Extract the [x, y] coordinate from the center of the cell holding the provided text.  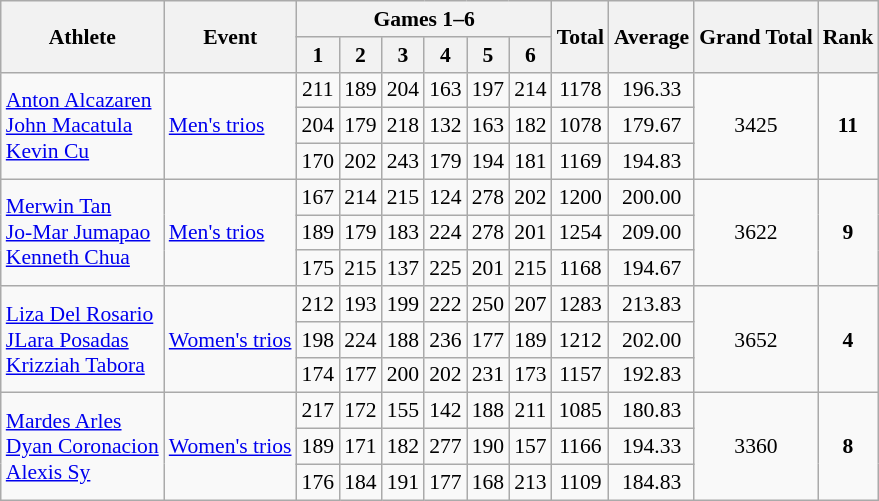
193 [360, 304]
8 [848, 446]
137 [404, 269]
Average [652, 36]
Anton AlcazarenJohn MacatulaKevin Cu [82, 126]
1169 [580, 162]
181 [530, 162]
Games 1–6 [424, 19]
157 [530, 447]
194 [488, 162]
192.83 [652, 375]
155 [404, 411]
5 [488, 55]
1085 [580, 411]
2 [360, 55]
277 [446, 447]
Liza Del RosarioJLara PosadasKrizziah Tabora [82, 340]
Grand Total [756, 36]
207 [530, 304]
225 [446, 269]
218 [404, 126]
1178 [580, 90]
196.33 [652, 90]
236 [446, 340]
3652 [756, 340]
1109 [580, 482]
184.83 [652, 482]
250 [488, 304]
168 [488, 482]
197 [488, 90]
198 [318, 340]
200.00 [652, 197]
199 [404, 304]
200 [404, 375]
180.83 [652, 411]
217 [318, 411]
174 [318, 375]
Rank [848, 36]
183 [404, 233]
173 [530, 375]
3360 [756, 446]
194.33 [652, 447]
11 [848, 126]
Mardes ArlesDyan CoronacionAlexis Sy [82, 446]
Athlete [82, 36]
Merwin TanJo-Mar JumapaoKenneth Chua [82, 232]
1254 [580, 233]
132 [446, 126]
3425 [756, 126]
3622 [756, 232]
213.83 [652, 304]
202.00 [652, 340]
1157 [580, 375]
171 [360, 447]
231 [488, 375]
213 [530, 482]
6 [530, 55]
1168 [580, 269]
Total [580, 36]
3 [404, 55]
1283 [580, 304]
190 [488, 447]
1200 [580, 197]
176 [318, 482]
Event [230, 36]
194.67 [652, 269]
124 [446, 197]
222 [446, 304]
184 [360, 482]
209.00 [652, 233]
194.83 [652, 162]
179.67 [652, 126]
243 [404, 162]
172 [360, 411]
1078 [580, 126]
9 [848, 232]
170 [318, 162]
212 [318, 304]
175 [318, 269]
167 [318, 197]
142 [446, 411]
1212 [580, 340]
1 [318, 55]
1166 [580, 447]
191 [404, 482]
